Pinpoint the cell where the given text exists, returning its [X, Y] midpoint coordinate. 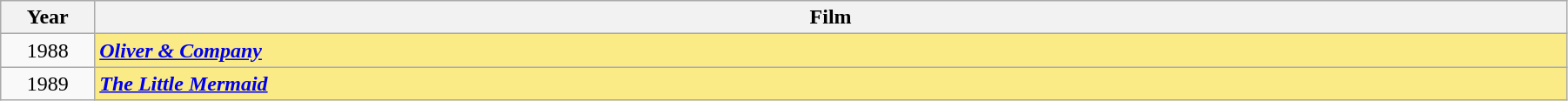
The Little Mermaid [831, 84]
Year [48, 17]
1988 [48, 50]
Oliver & Company [831, 50]
Film [831, 17]
1989 [48, 84]
